Capture the cell that displays the provided text and extract its [x, y] central coordinate. 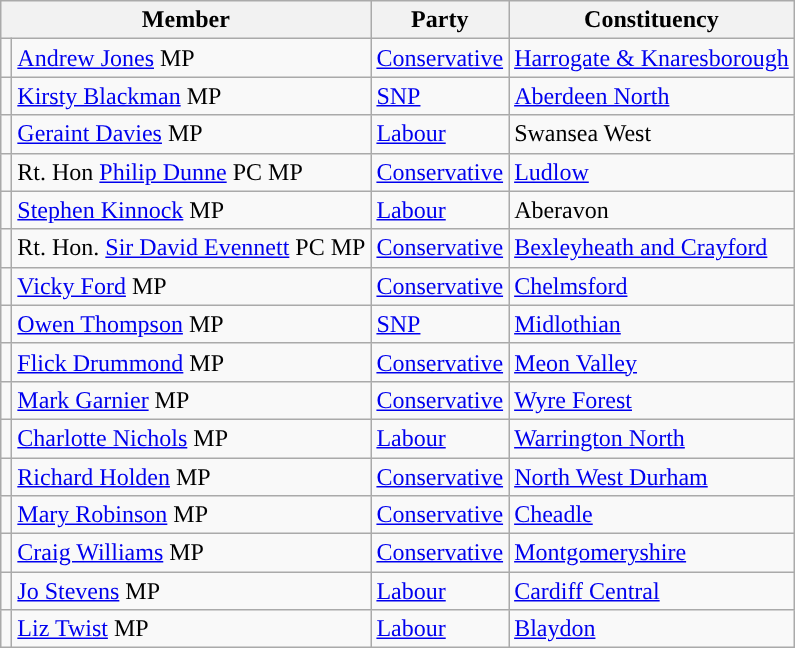
Midlothian [652, 324]
Flick Drummond MP [192, 362]
Vicky Ford MP [192, 286]
Owen Thompson MP [192, 324]
Mark Garnier MP [192, 400]
Richard Holden MP [192, 477]
Cardiff Central [652, 591]
North West Durham [652, 477]
Bexleyheath and Crayford [652, 248]
Chelmsford [652, 286]
Warrington North [652, 438]
Stephen Kinnock MP [192, 210]
Ludlow [652, 172]
Aberavon [652, 210]
Montgomeryshire [652, 553]
Cheadle [652, 515]
Wyre Forest [652, 400]
Meon Valley [652, 362]
Party [440, 20]
Aberdeen North [652, 96]
Harrogate & Knaresborough [652, 58]
Andrew Jones MP [192, 58]
Constituency [652, 20]
Rt. Hon Philip Dunne PC MP [192, 172]
Swansea West [652, 134]
Charlotte Nichols MP [192, 438]
Member [186, 20]
Rt. Hon. Sir David Evennett PC MP [192, 248]
Mary Robinson MP [192, 515]
Geraint Davies MP [192, 134]
Craig Williams MP [192, 553]
Kirsty Blackman MP [192, 96]
Blaydon [652, 629]
Liz Twist MP [192, 629]
Jo Stevens MP [192, 591]
